Provide the (X, Y) coordinate of the cell's center where the given text is located.  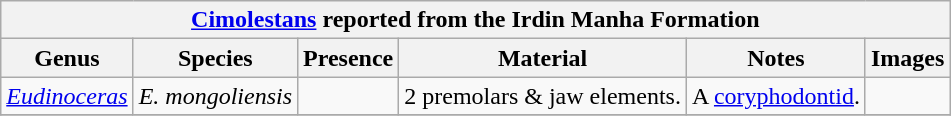
A coryphodontid. (776, 96)
E. mongoliensis (215, 96)
Images (907, 58)
Presence (348, 58)
Genus (67, 58)
2 premolars & jaw elements. (543, 96)
Notes (776, 58)
Species (215, 58)
Material (543, 58)
Eudinoceras (67, 96)
Cimolestans reported from the Irdin Manha Formation (476, 20)
